Determine the [X, Y] coordinate at the center of the cell enclosing the given text.  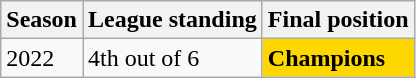
2022 [42, 58]
League standing [172, 20]
4th out of 6 [172, 58]
Final position [338, 20]
Champions [338, 58]
Season [42, 20]
